Determine the [x, y] coordinate at the center of the cell enclosing the given text.  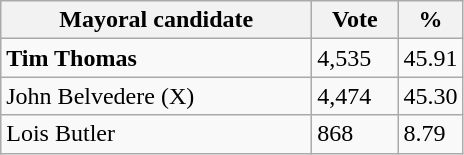
8.79 [430, 134]
Mayoral candidate [156, 20]
4,535 [355, 58]
Lois Butler [156, 134]
45.91 [430, 58]
John Belvedere (X) [156, 96]
Vote [355, 20]
Tim Thomas [156, 58]
% [430, 20]
45.30 [430, 96]
868 [355, 134]
4,474 [355, 96]
